Output the (X, Y) coordinate of the center of the cell containing the given text.  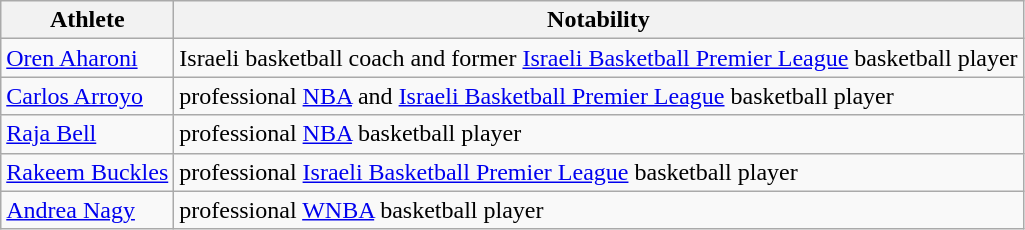
Andrea Nagy (88, 210)
Oren Aharoni (88, 58)
professional NBA basketball player (598, 134)
Raja Bell (88, 134)
Israeli basketball coach and former Israeli Basketball Premier League basketball player (598, 58)
professional Israeli Basketball Premier League basketball player (598, 172)
Athlete (88, 20)
Carlos Arroyo (88, 96)
Rakeem Buckles (88, 172)
professional NBA and Israeli Basketball Premier League basketball player (598, 96)
Notability (598, 20)
professional WNBA basketball player (598, 210)
